Find where the given text appears and provide that cell's center as [X, Y] coordinate. 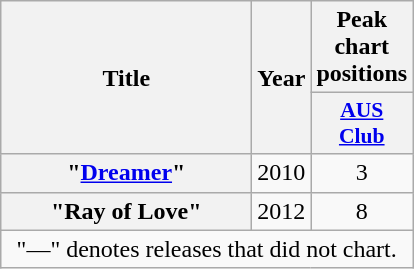
3 [362, 173]
2012 [282, 211]
Title [126, 78]
AUSClub [362, 124]
"Ray of Love" [126, 211]
Peak chartpositions [362, 47]
Year [282, 78]
8 [362, 211]
"Dreamer" [126, 173]
"—" denotes releases that did not chart. [207, 249]
2010 [282, 173]
